Provide the [x, y] coordinate of the cell's center where the given text is located.  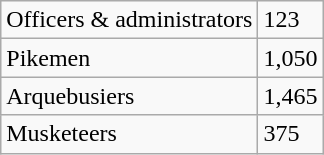
Pikemen [130, 58]
Officers & administrators [130, 20]
Arquebusiers [130, 96]
Musketeers [130, 134]
1,050 [290, 58]
1,465 [290, 96]
123 [290, 20]
375 [290, 134]
